Return (x, y) of the center of cell containing provided text 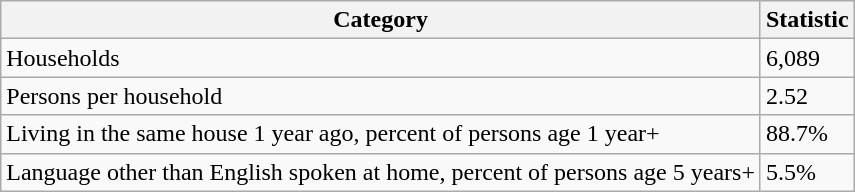
Category (381, 20)
2.52 (807, 96)
Living in the same house 1 year ago, percent of persons age 1 year+ (381, 134)
Persons per household (381, 96)
Language other than English spoken at home, percent of persons age 5 years+ (381, 172)
5.5% (807, 172)
88.7% (807, 134)
Households (381, 58)
6,089 (807, 58)
Statistic (807, 20)
